Locate the cell with the specified text and output its [x, y] center coordinate. 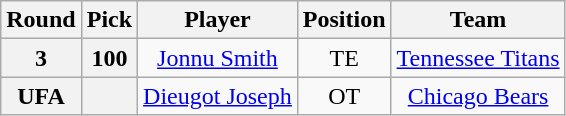
Chicago Bears [478, 96]
OT [344, 96]
Dieugot Joseph [218, 96]
Position [344, 20]
Player [218, 20]
100 [109, 58]
UFA [41, 96]
TE [344, 58]
Round [41, 20]
3 [41, 58]
Tennessee Titans [478, 58]
Pick [109, 20]
Jonnu Smith [218, 58]
Team [478, 20]
